Search for the cell housing the specified text and yield its [x, y] center coordinate. 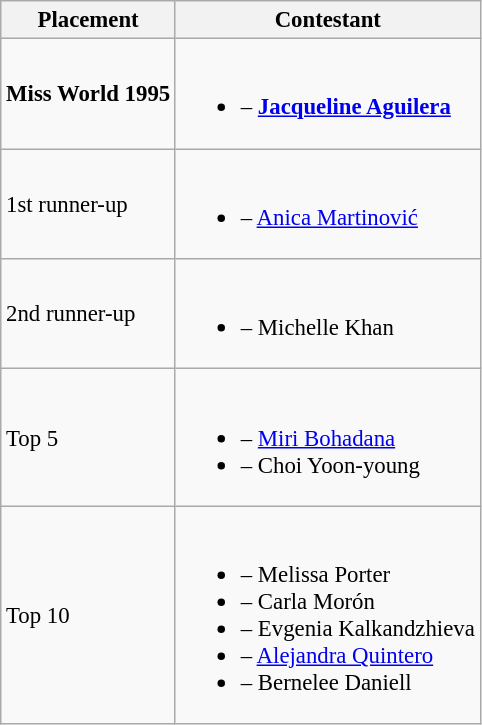
Placement [88, 20]
Top 5 [88, 438]
– Miri Bohadana – Choi Yoon-young [328, 438]
1st runner-up [88, 204]
2nd runner-up [88, 314]
Top 10 [88, 615]
Miss World 1995 [88, 94]
– Michelle Khan [328, 314]
– Anica Martinović [328, 204]
– Melissa Porter – Carla Morón – Evgenia Kalkandzhieva – Alejandra Quintero – Bernelee Daniell [328, 615]
Contestant [328, 20]
– Jacqueline Aguilera [328, 94]
